From the cell containing the given text, extract its center point as (X, Y) coordinate. 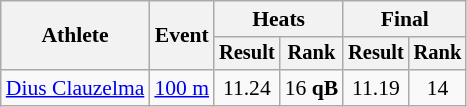
Final (404, 19)
100 m (182, 88)
Athlete (76, 36)
11.24 (247, 88)
Dius Clauzelma (76, 88)
Heats (278, 19)
14 (438, 88)
11.19 (376, 88)
Event (182, 36)
16 qB (312, 88)
